Capture the cell that displays the provided text and extract its (X, Y) central coordinate. 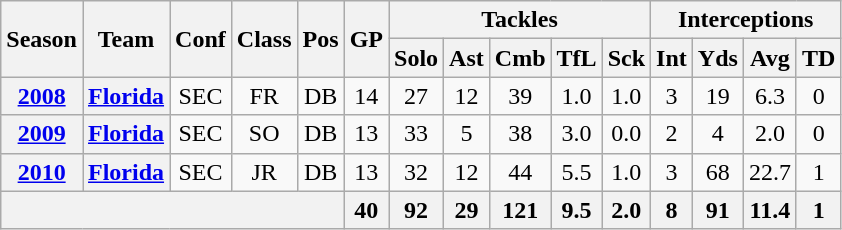
FR (264, 96)
Solo (416, 58)
Yds (718, 58)
Int (672, 58)
TfL (576, 58)
5.5 (576, 172)
Tackles (519, 20)
2 (672, 134)
Ast (467, 58)
68 (718, 172)
Avg (770, 58)
40 (366, 210)
0.0 (626, 134)
33 (416, 134)
Season (42, 39)
JR (264, 172)
38 (520, 134)
19 (718, 96)
2009 (42, 134)
Sck (626, 58)
44 (520, 172)
TD (818, 58)
GP (366, 39)
Interceptions (746, 20)
22.7 (770, 172)
5 (467, 134)
39 (520, 96)
2010 (42, 172)
SO (264, 134)
6.3 (770, 96)
9.5 (576, 210)
2008 (42, 96)
Class (264, 39)
92 (416, 210)
27 (416, 96)
3.0 (576, 134)
Team (126, 39)
14 (366, 96)
Conf (201, 39)
8 (672, 210)
Cmb (520, 58)
Pos (320, 39)
29 (467, 210)
32 (416, 172)
91 (718, 210)
121 (520, 210)
4 (718, 134)
11.4 (770, 210)
